Provide the [X, Y] coordinate of the cell's center where the given text is located.  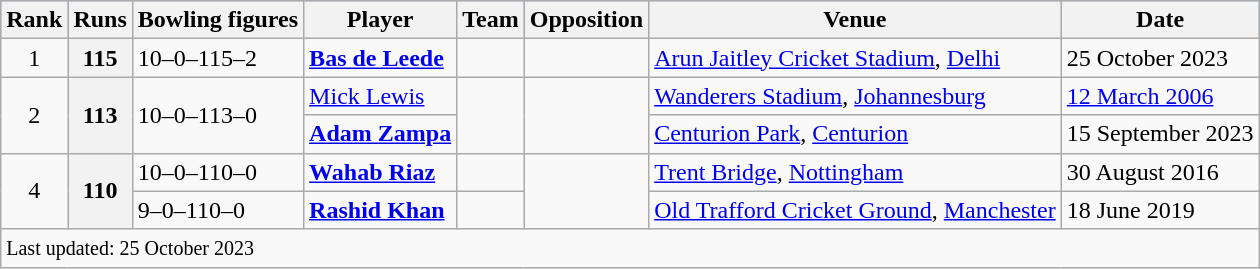
113 [100, 115]
Opposition [586, 20]
Old Trafford Cricket Ground, Manchester [856, 210]
12 March 2006 [1160, 96]
Rashid Khan [380, 210]
18 June 2019 [1160, 210]
Venue [856, 20]
Date [1160, 20]
25 October 2023 [1160, 58]
Trent Bridge, Nottingham [856, 172]
110 [100, 191]
Wanderers Stadium, Johannesburg [856, 96]
Team [491, 20]
Mick Lewis [380, 96]
Adam Zampa [380, 134]
15 September 2023 [1160, 134]
115 [100, 58]
Bowling figures [218, 20]
10–0–115–2 [218, 58]
2 [34, 115]
Bas de Leede [380, 58]
Runs [100, 20]
Centurion Park, Centurion [856, 134]
10–0–113–0 [218, 115]
1 [34, 58]
Rank [34, 20]
10–0–110–0 [218, 172]
4 [34, 191]
Wahab Riaz [380, 172]
30 August 2016 [1160, 172]
Player [380, 20]
Last updated: 25 October 2023 [630, 248]
9–0–110–0 [218, 210]
Arun Jaitley Cricket Stadium, Delhi [856, 58]
